Identify which cell holds the provided text, then report its (X, Y) central coordinate. 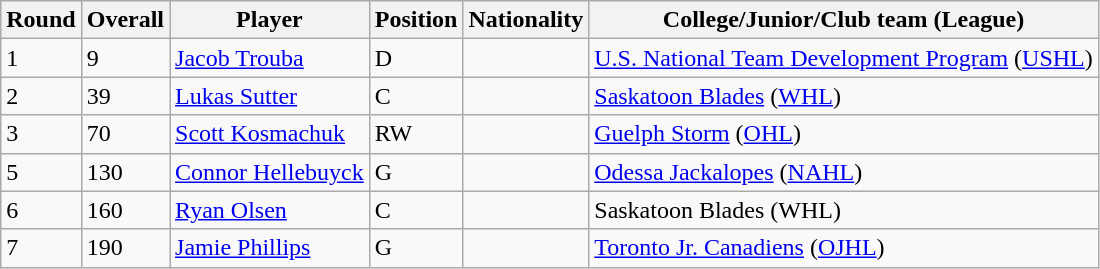
70 (125, 134)
Jacob Trouba (270, 58)
Lukas Sutter (270, 96)
Connor Hellebuyck (270, 172)
Toronto Jr. Canadiens (OJHL) (844, 248)
U.S. National Team Development Program (USHL) (844, 58)
9 (125, 58)
39 (125, 96)
190 (125, 248)
Round (41, 20)
Odessa Jackalopes (NAHL) (844, 172)
RW (416, 134)
Scott Kosmachuk (270, 134)
2 (41, 96)
Nationality (526, 20)
160 (125, 210)
Guelph Storm (OHL) (844, 134)
D (416, 58)
Position (416, 20)
Jamie Phillips (270, 248)
Overall (125, 20)
Ryan Olsen (270, 210)
1 (41, 58)
3 (41, 134)
6 (41, 210)
130 (125, 172)
7 (41, 248)
Player (270, 20)
5 (41, 172)
College/Junior/Club team (League) (844, 20)
